Pinpoint the cell where the given text exists, returning its [X, Y] midpoint coordinate. 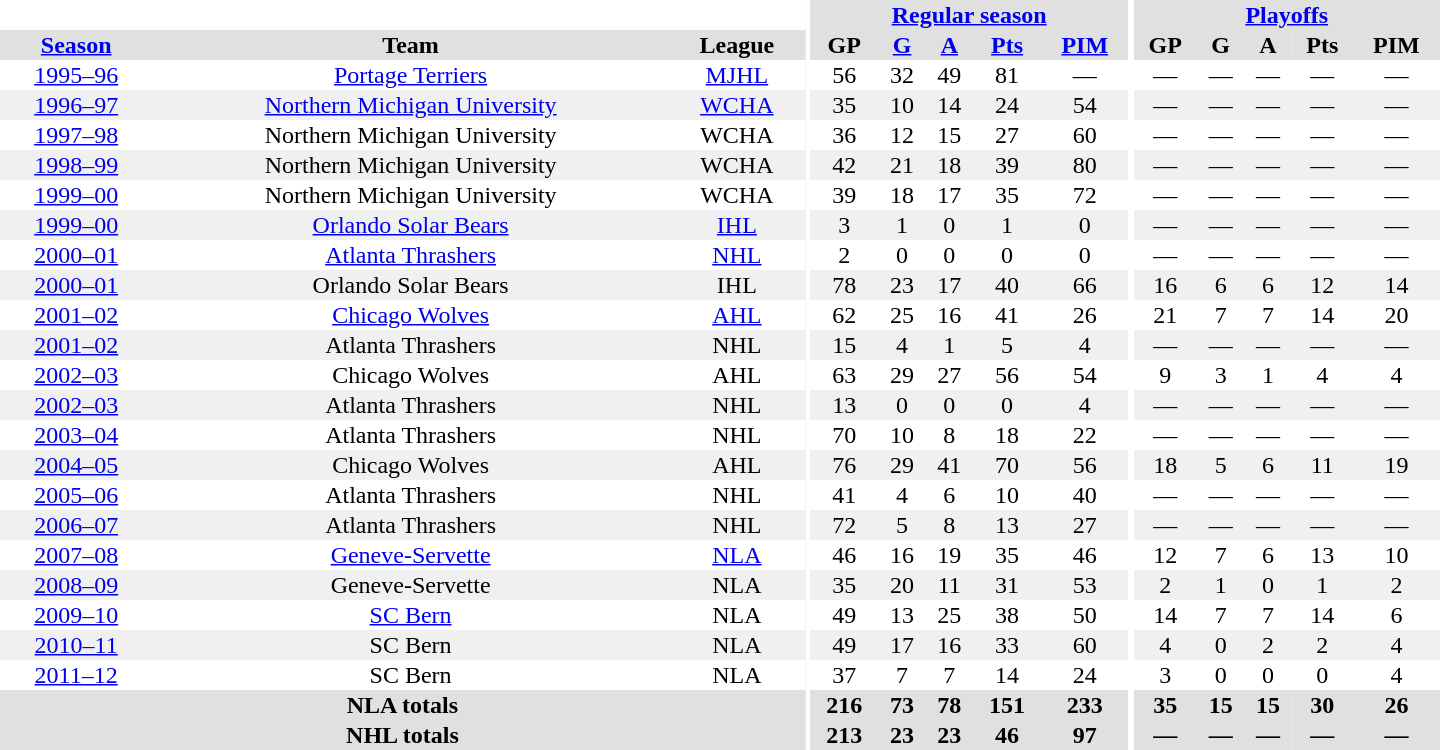
Team [410, 45]
Playoffs [1286, 15]
33 [1007, 645]
31 [1007, 585]
1997–98 [76, 135]
66 [1084, 285]
NHL totals [402, 735]
2006–07 [76, 525]
Regular season [969, 15]
36 [844, 135]
50 [1084, 615]
97 [1084, 735]
233 [1084, 705]
NLA totals [402, 705]
30 [1322, 705]
32 [902, 75]
37 [844, 675]
9 [1165, 375]
62 [844, 315]
League [737, 45]
Portage Terriers [410, 75]
81 [1007, 75]
2004–05 [76, 465]
42 [844, 165]
2011–12 [76, 675]
1995–96 [76, 75]
1998–99 [76, 165]
2007–08 [76, 555]
213 [844, 735]
80 [1084, 165]
216 [844, 705]
76 [844, 465]
63 [844, 375]
2005–06 [76, 495]
MJHL [737, 75]
2008–09 [76, 585]
1996–97 [76, 105]
2009–10 [76, 615]
22 [1084, 435]
2003–04 [76, 435]
151 [1007, 705]
53 [1084, 585]
73 [902, 705]
2010–11 [76, 645]
38 [1007, 615]
Season [76, 45]
